Return the (x, y) coordinate for the center point of the cell that contains the specified text.  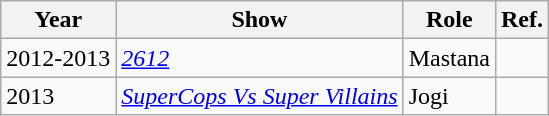
Year (58, 20)
Ref. (522, 20)
Role (449, 20)
2612 (260, 58)
Jogi (449, 96)
SuperCops Vs Super Villains (260, 96)
Mastana (449, 58)
Show (260, 20)
2012-2013 (58, 58)
2013 (58, 96)
